Capture the cell that displays the provided text and extract its [X, Y] central coordinate. 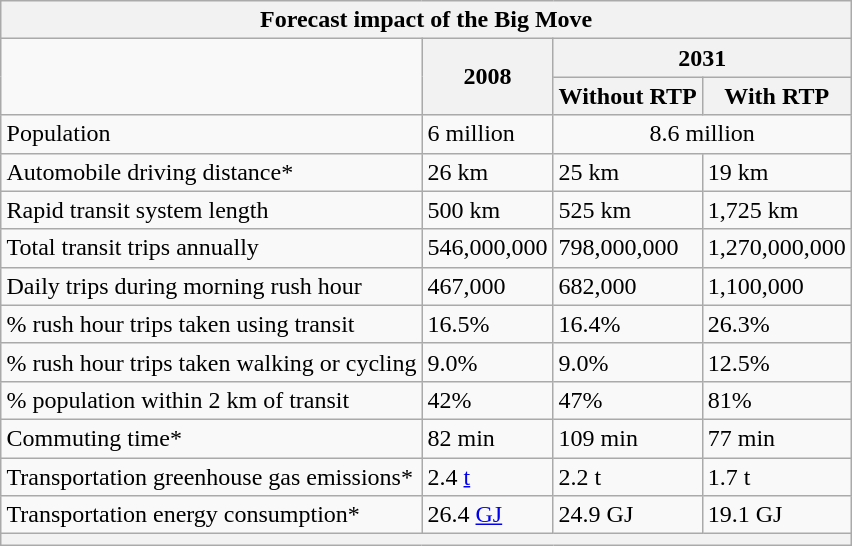
Without RTP [628, 96]
500 km [488, 210]
Automobile driving distance* [212, 172]
6 million [488, 134]
1.7 t [776, 477]
1,270,000,000 [776, 248]
26.4 GJ [488, 515]
Transportation greenhouse gas emissions* [212, 477]
2.2 t [628, 477]
16.5% [488, 324]
With RTP [776, 96]
798,000,000 [628, 248]
26.3% [776, 324]
2.4 t [488, 477]
467,000 [488, 286]
Rapid transit system length [212, 210]
682,000 [628, 286]
47% [628, 400]
1,100,000 [776, 286]
12.5% [776, 362]
25 km [628, 172]
% rush hour trips taken walking or cycling [212, 362]
% rush hour trips taken using transit [212, 324]
525 km [628, 210]
81% [776, 400]
19.1 GJ [776, 515]
82 min [488, 438]
19 km [776, 172]
2031 [702, 58]
Transportation energy consumption* [212, 515]
Total transit trips annually [212, 248]
109 min [628, 438]
546,000,000 [488, 248]
16.4% [628, 324]
8.6 million [702, 134]
Population [212, 134]
1,725 km [776, 210]
26 km [488, 172]
% population within 2 km of transit [212, 400]
Daily trips during morning rush hour [212, 286]
Commuting time* [212, 438]
42% [488, 400]
77 min [776, 438]
24.9 GJ [628, 515]
2008 [488, 77]
Forecast impact of the Big Move [426, 20]
